Find where the given text appears and provide that cell's center as [X, Y] coordinate. 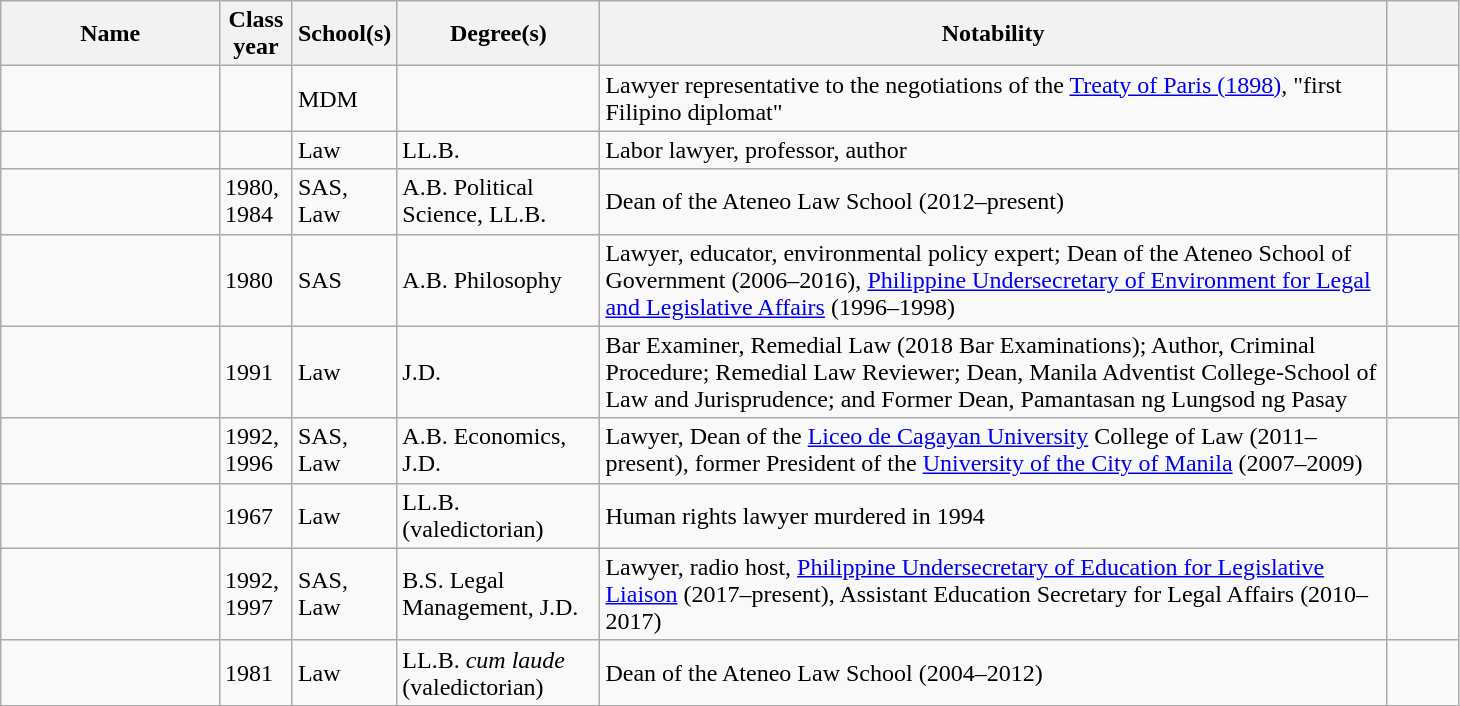
B.S. Legal Management, J.D. [498, 594]
Human rights lawyer murdered in 1994 [993, 516]
1992, 1996 [256, 450]
Lawyer, Dean of the Liceo de Cagayan University College of Law (2011–present), former President of the University of the City of Manila (2007–2009) [993, 450]
1981 [256, 672]
Dean of the Ateneo Law School (2004–2012) [993, 672]
Notability [993, 34]
LL.B. (valedictorian) [498, 516]
Dean of the Ateneo Law School (2012–present) [993, 202]
1991 [256, 372]
LL.B. [498, 150]
Labor lawyer, professor, author [993, 150]
Lawyer representative to the negotiations of the Treaty of Paris (1898), "first Filipino diplomat" [993, 98]
Class year [256, 34]
A.B. Political Science, LL.B. [498, 202]
1992, 1997 [256, 594]
1980 [256, 280]
Name [110, 34]
A.B. Philosophy [498, 280]
MDM [344, 98]
LL.B. cum laude (valedictorian) [498, 672]
J.D. [498, 372]
A.B. Economics, J.D. [498, 450]
SAS [344, 280]
Degree(s) [498, 34]
1980, 1984 [256, 202]
1967 [256, 516]
School(s) [344, 34]
